Provide the (x, y) coordinate of the cell's center where the given text is located.  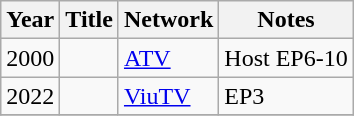
2000 (30, 58)
ATV (168, 58)
ViuTV (168, 96)
2022 (30, 96)
Network (168, 20)
Notes (286, 20)
Year (30, 20)
Title (90, 20)
Host EP6-10 (286, 58)
EP3 (286, 96)
